Determine the [X, Y] coordinate at the center of the cell enclosing the given text.  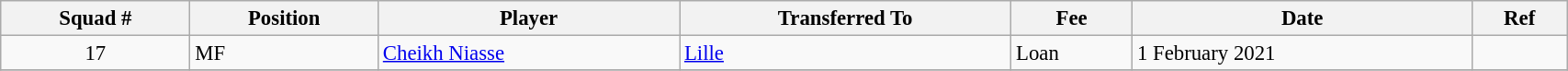
MF [285, 53]
1 February 2021 [1303, 53]
Position [285, 18]
17 [96, 53]
Squad # [96, 18]
Cheikh Niasse [529, 53]
Player [529, 18]
Transferred To [845, 18]
Lille [845, 53]
Date [1303, 18]
Loan [1072, 53]
Ref [1519, 18]
Fee [1072, 18]
